Return [X, Y] of the center of cell containing provided text 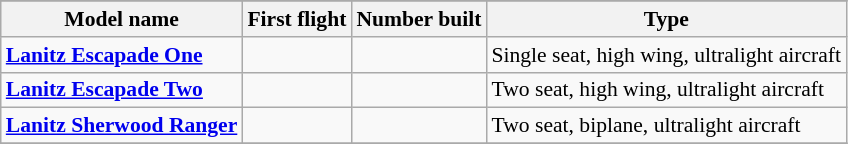
Type [666, 19]
Model name [122, 19]
Lanitz Escapade Two [122, 90]
Lanitz Escapade One [122, 55]
Two seat, high wing, ultralight aircraft [666, 90]
Two seat, biplane, ultralight aircraft [666, 126]
Number built [418, 19]
First flight [296, 19]
Lanitz Sherwood Ranger [122, 126]
Single seat, high wing, ultralight aircraft [666, 55]
